Find where the given text appears and provide that cell's center as (x, y) coordinate. 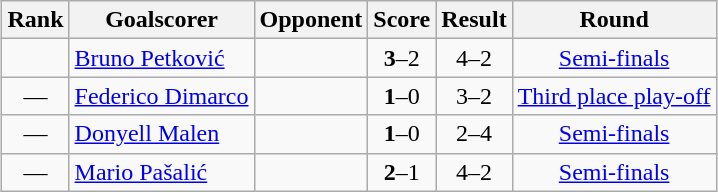
Rank (36, 20)
Opponent (311, 20)
2–1 (402, 172)
Mario Pašalić (162, 172)
Score (402, 20)
Bruno Petković (162, 58)
Federico Dimarco (162, 96)
Goalscorer (162, 20)
Third place play-off (614, 96)
2–4 (474, 134)
Donyell Malen (162, 134)
Round (614, 20)
Result (474, 20)
